From the cell containing the given text, extract its center point as (x, y) coordinate. 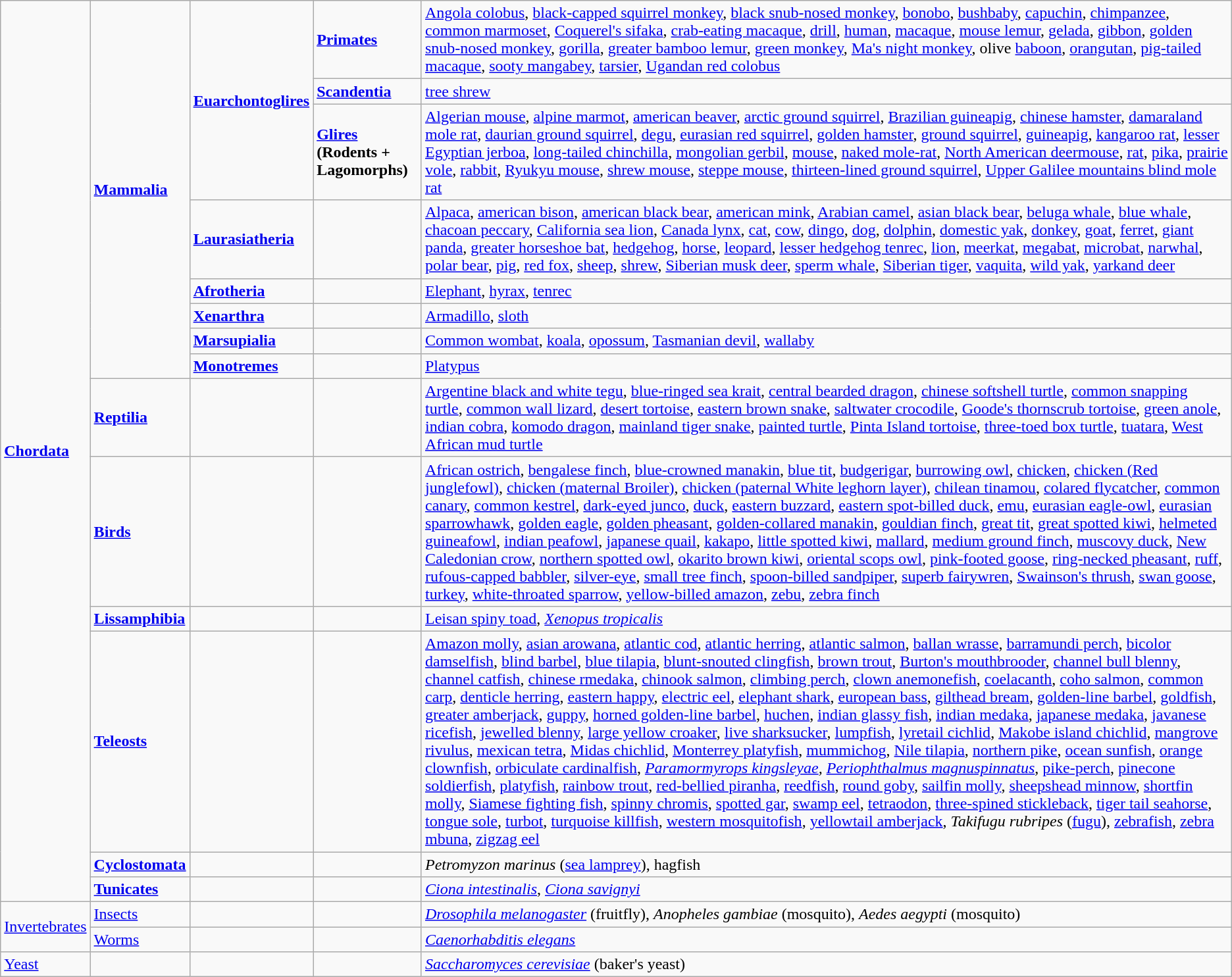
Drosophila melanogaster (fruitfly), Anopheles gambiae (mosquito), Aedes aegypti (mosquito) (827, 914)
Mammalia (140, 189)
Afrotheria (251, 291)
Monotremes (251, 366)
Cyclostomata (140, 864)
Insects (140, 914)
Laurasiatheria (251, 239)
Saccharomyces cerevisiae (baker's yeast) (827, 964)
Primates (367, 39)
Armadillo, sloth (827, 316)
Elephant, hyrax, tenrec (827, 291)
Reptilia (140, 417)
Marsupialia (251, 341)
Lissamphibia (140, 618)
Common wombat, koala, opossum, Tasmanian devil, wallaby (827, 341)
Teleosts (140, 741)
Birds (140, 532)
Worms (140, 939)
tree shrew (827, 91)
Leisan spiny toad, Xenopus tropicalis (827, 618)
Glires (Rodents + Lagomorphs) (367, 152)
Caenorhabditis elegans (827, 939)
Tunicates (140, 889)
Scandentia (367, 91)
Yeast (45, 964)
Chordata (45, 451)
Euarchontoglires (251, 100)
Ciona intestinalis, Ciona savignyi (827, 889)
Invertebrates (45, 927)
Petromyzon marinus (sea lamprey), hagfish (827, 864)
Platypus (827, 366)
Xenarthra (251, 316)
